For the text-containing cell, return its midpoint in (x, y) coordinate format. 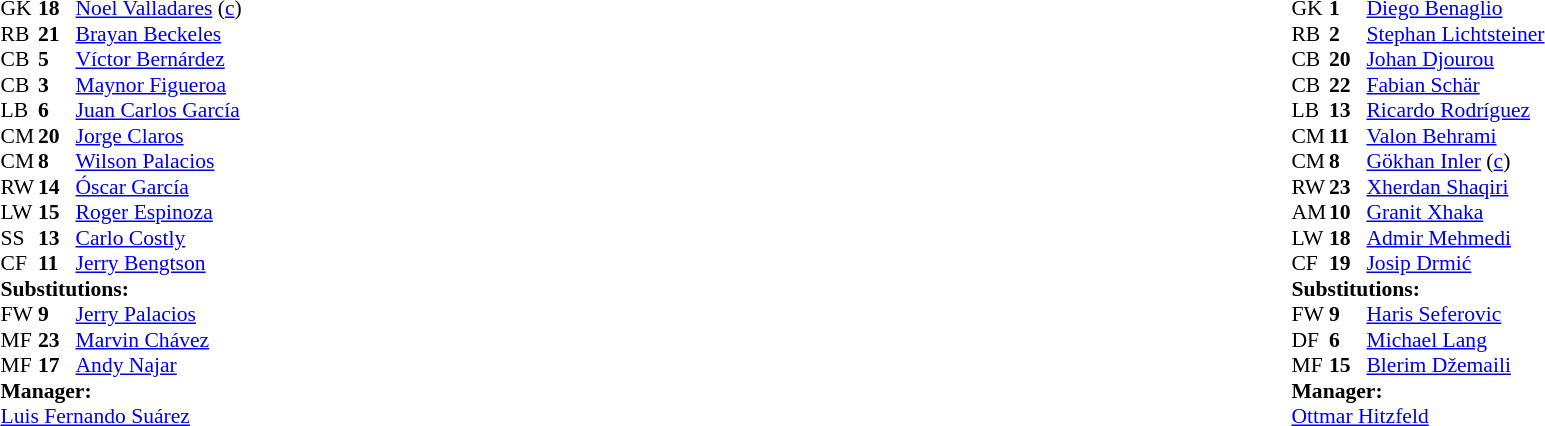
AM (1310, 213)
Johan Djourou (1455, 59)
Valon Behrami (1455, 136)
17 (57, 365)
Jerry Palacios (159, 315)
Brayan Beckeles (159, 34)
Haris Seferovic (1455, 315)
Josip Drmić (1455, 263)
Admir Mehmedi (1455, 238)
Jorge Claros (159, 136)
Wilson Palacios (159, 161)
DF (1310, 340)
Marvin Chávez (159, 340)
SS (19, 238)
Stephan Lichtsteiner (1455, 34)
3 (57, 85)
10 (1348, 213)
5 (57, 59)
Víctor Bernárdez (159, 59)
19 (1348, 263)
Xherdan Shaqiri (1455, 187)
Carlo Costly (159, 238)
Maynor Figueroa (159, 85)
Michael Lang (1455, 340)
Juan Carlos García (159, 111)
22 (1348, 85)
2 (1348, 34)
Óscar García (159, 187)
14 (57, 187)
Granit Xhaka (1455, 213)
21 (57, 34)
Andy Najar (159, 365)
Blerim Džemaili (1455, 365)
18 (1348, 238)
Ricardo Rodríguez (1455, 111)
Gökhan Inler (c) (1455, 161)
Roger Espinoza (159, 213)
Jerry Bengtson (159, 263)
Fabian Schär (1455, 85)
